Pinpoint the cell where the given text exists, returning its (x, y) midpoint coordinate. 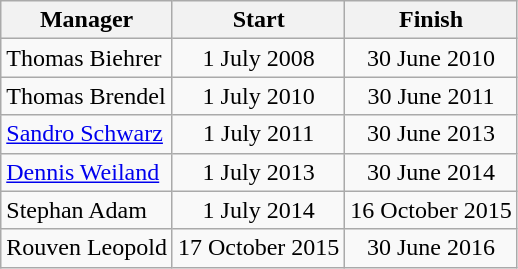
Stephan Adam (87, 210)
1 July 2010 (258, 96)
Thomas Biehrer (87, 58)
1 July 2013 (258, 172)
1 July 2011 (258, 134)
1 July 2014 (258, 210)
30 June 2010 (431, 58)
Thomas Brendel (87, 96)
1 July 2008 (258, 58)
30 June 2014 (431, 172)
30 June 2016 (431, 248)
17 October 2015 (258, 248)
Rouven Leopold (87, 248)
16 October 2015 (431, 210)
Sandro Schwarz (87, 134)
Start (258, 20)
30 June 2013 (431, 134)
Dennis Weiland (87, 172)
30 June 2011 (431, 96)
Manager (87, 20)
Finish (431, 20)
